Provide the [x, y] coordinate of the cell's center where the given text is located.  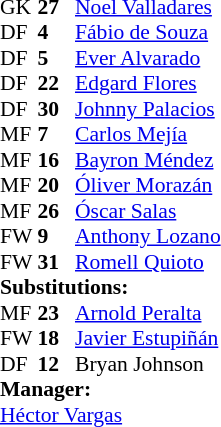
Anthony Lozano [148, 237]
Óliver Morazán [148, 185]
5 [57, 58]
Ever Alvarado [148, 58]
9 [57, 237]
4 [57, 33]
Manager: [110, 389]
23 [57, 313]
18 [57, 339]
Romell Quioto [148, 262]
Bryan Johnson [148, 364]
Edgard Flores [148, 83]
Óscar Salas [148, 211]
Substitutions: [110, 287]
Fábio de Souza [148, 33]
12 [57, 364]
7 [57, 135]
Johnny Palacios [148, 109]
Carlos Mejía [148, 135]
16 [57, 160]
26 [57, 211]
31 [57, 262]
22 [57, 83]
Javier Estupiñán [148, 339]
Bayron Méndez [148, 160]
20 [57, 185]
Arnold Peralta [148, 313]
30 [57, 109]
